Locate the cell with the specified text and output its (X, Y) center coordinate. 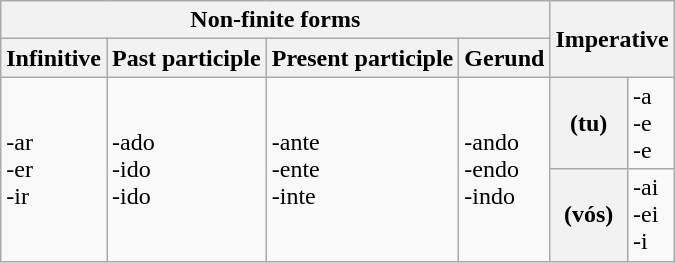
Non-finite forms (276, 20)
Imperative (612, 39)
Infinitive (54, 58)
-ar-er-ir (54, 169)
-ante-ente-inte (362, 169)
-a-e-e (650, 123)
Gerund (504, 58)
Past participle (186, 58)
(tu) (589, 123)
(vós) (589, 215)
-ando-endo-indo (504, 169)
-ado-ido-ido (186, 169)
-ai-ei-i (650, 215)
Present participle (362, 58)
